Identify which cell holds the provided text, then report its [X, Y] central coordinate. 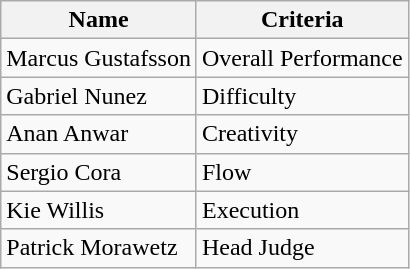
Name [99, 20]
Criteria [302, 20]
Flow [302, 172]
Creativity [302, 134]
Anan Anwar [99, 134]
Overall Performance [302, 58]
Difficulty [302, 96]
Head Judge [302, 248]
Execution [302, 210]
Patrick Morawetz [99, 248]
Sergio Cora [99, 172]
Marcus Gustafsson [99, 58]
Gabriel Nunez [99, 96]
Kie Willis [99, 210]
